Return [x, y] of the center of cell containing provided text 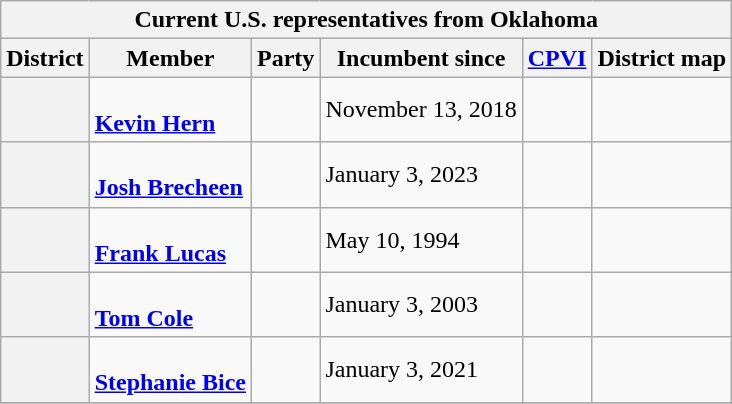
Stephanie Bice [170, 370]
CPVI [557, 58]
Kevin Hern [170, 110]
Tom Cole [170, 304]
Josh Brecheen [170, 174]
Frank Lucas [170, 240]
May 10, 1994 [421, 240]
District map [662, 58]
November 13, 2018 [421, 110]
District [45, 58]
Party [286, 58]
Incumbent since [421, 58]
January 3, 2023 [421, 174]
Current U.S. representatives from Oklahoma [366, 20]
January 3, 2003 [421, 304]
Member [170, 58]
January 3, 2021 [421, 370]
